Scan for the cell matching the given text and deliver its [X, Y] coordinate at center. 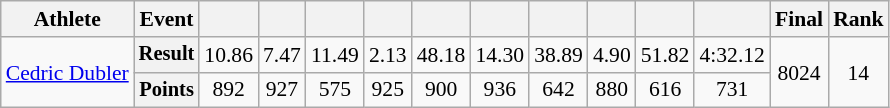
14 [858, 72]
Cedric Dubler [68, 72]
14.30 [500, 55]
Final [799, 19]
51.82 [666, 55]
925 [388, 90]
Athlete [68, 19]
38.89 [558, 55]
4:32.12 [732, 55]
2.13 [388, 55]
11.49 [335, 55]
8024 [799, 72]
892 [228, 90]
642 [558, 90]
Result [167, 55]
Points [167, 90]
575 [335, 90]
Rank [858, 19]
48.18 [442, 55]
731 [732, 90]
4.90 [612, 55]
10.86 [228, 55]
936 [500, 90]
7.47 [282, 55]
880 [612, 90]
616 [666, 90]
927 [282, 90]
900 [442, 90]
Event [167, 19]
